Identify which cell holds the provided text, then report its (x, y) central coordinate. 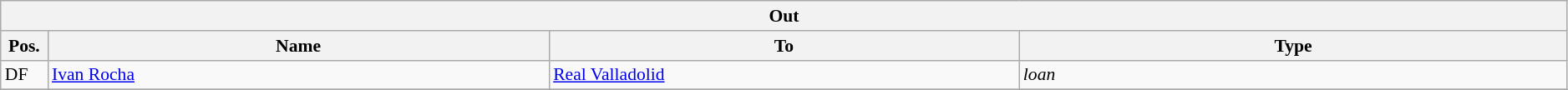
Name (298, 46)
DF (24, 75)
To (784, 46)
Ivan Rocha (298, 75)
Real Valladolid (784, 75)
Out (784, 16)
loan (1293, 75)
Type (1293, 46)
Pos. (24, 46)
